Search for the cell housing the specified text and yield its (X, Y) center coordinate. 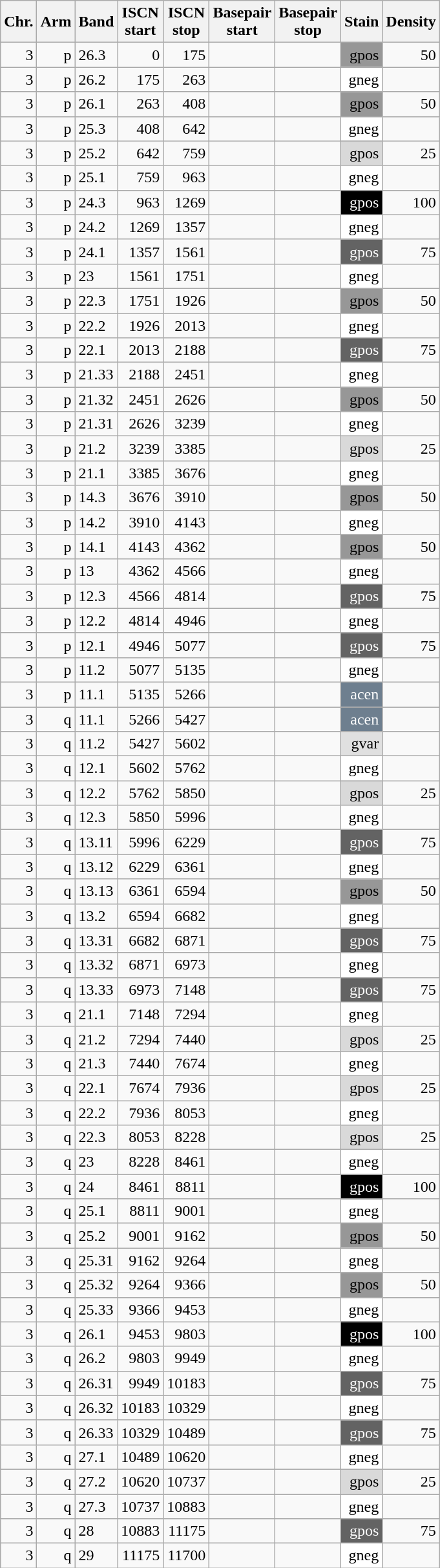
21.3 (96, 1063)
13.33 (96, 990)
13.11 (96, 842)
11700 (186, 1556)
26.33 (96, 1432)
Basepairstop (308, 22)
24.2 (96, 227)
Density (411, 22)
24.1 (96, 251)
27.1 (96, 1457)
Band (96, 22)
ISCNstop (186, 22)
14.3 (96, 498)
14.2 (96, 522)
13.31 (96, 940)
Arm (56, 22)
gvar (361, 744)
ISCNstart (141, 22)
13.13 (96, 891)
26.32 (96, 1408)
27.2 (96, 1481)
29 (96, 1556)
28 (96, 1531)
24.3 (96, 202)
13.32 (96, 965)
25.3 (96, 129)
0 (141, 55)
21.32 (96, 399)
27.3 (96, 1507)
25.32 (96, 1285)
Stain (361, 22)
Basepairstart (242, 22)
13.12 (96, 867)
25.31 (96, 1260)
25.33 (96, 1309)
26.31 (96, 1383)
Chr. (19, 22)
13.2 (96, 916)
26.3 (96, 55)
14.1 (96, 547)
21.33 (96, 375)
13 (96, 571)
24 (96, 1187)
21.31 (96, 424)
